Search for the cell housing the specified text and yield its [X, Y] center coordinate. 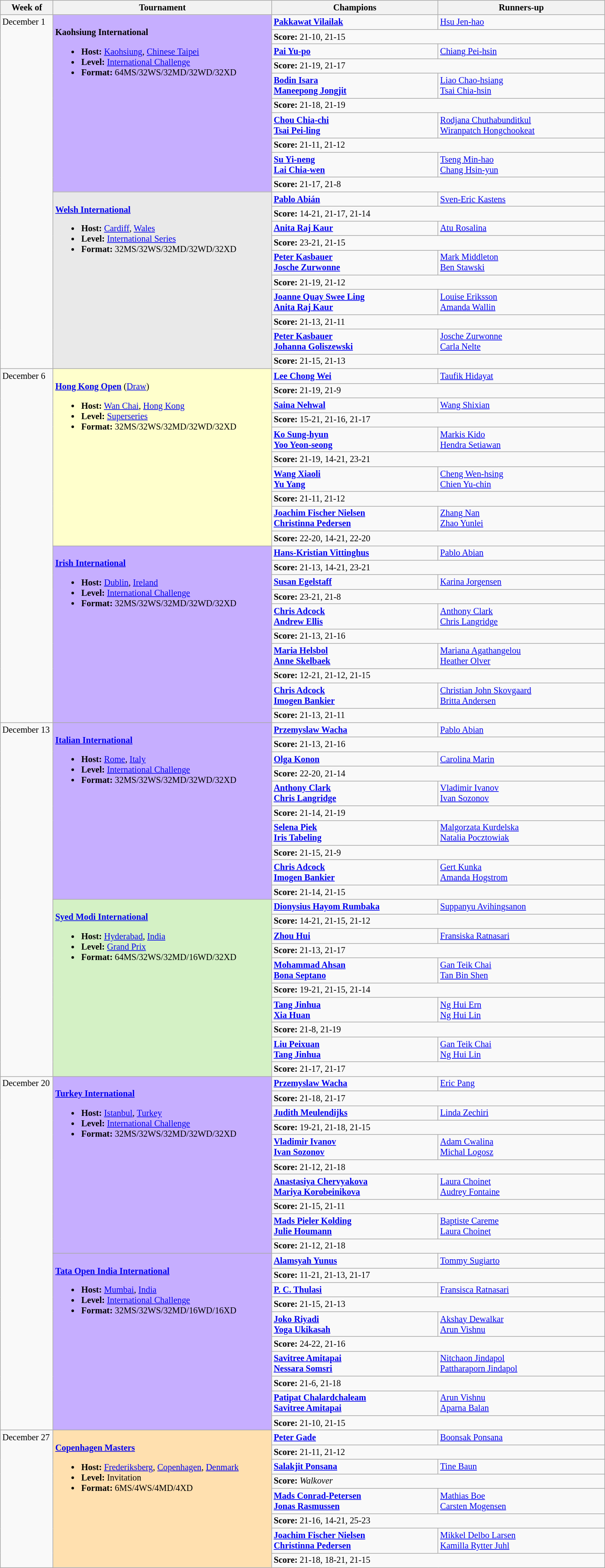
Zhou Hui [355, 936]
December 20 [27, 1253]
Zhang Nan Zhao Yunlei [521, 518]
Louise Eriksson Amanda Wallin [521, 302]
Chiang Pei-hsin [521, 51]
Chou Chia-chi Tsai Pei-ling [355, 125]
Selena Piek Iris Tabeling [355, 833]
Gan Teik Chai Tan Bin Shen [521, 970]
Mikkel Delbo Larsen Kamilla Rytter Juhl [521, 1540]
Score: 21-13, 14-21, 23-21 [438, 567]
Syed Modi InternationalHost: Hyderabad, IndiaLevel: Grand PrixFormat: 64MS/32WS/32MD/16WD/32XD [163, 988]
Salakjit Ponsana [355, 1467]
Score: 15-21, 21-16, 21-17 [438, 420]
Tseng Min-hao Chang Hsin-yun [521, 165]
Bodin Isara Maneepong Jongjit [355, 86]
Peter Kasbauer Johanna Goliszewski [355, 342]
Patipat Chalardchaleam Savitree Amitapai [355, 1403]
Hsu Jen-hao [521, 22]
Score: 21-17, 21-8 [438, 184]
Tang Jinhua Xia Huan [355, 1010]
Pakkawat Vilailak [355, 22]
December 6 [27, 546]
Kaohsiung InternationalHost: Kaohsiung, Chinese TaipeiLevel: International ChallengeFormat: 64MS/32WS/32MD/32WD/32XD [163, 103]
Cheng Wen-hsing Chien Yu-chin [521, 479]
Wang Xiaoli Yu Yang [355, 479]
Score: 24-22, 21-16 [438, 1344]
Score: Walkover [438, 1481]
Score: 21-18, 18-21, 21-15 [438, 1560]
Hong Kong Open (Draw)Host: Wan Chai, Hong KongLevel: SuperseriesFormat: 32MS/32WS/32MD/32WD/32XD [163, 457]
Carolina Marin [521, 759]
Score: 21-6, 21-18 [438, 1384]
Score: 21-19, 21-12 [438, 282]
December 13 [27, 899]
Score: 21-8, 21-19 [438, 1029]
Score: 21-17, 21-17 [438, 1069]
Anastasiya Chervyakova Mariya Korobeinikova [355, 1187]
Alamsyah Yunus [355, 1261]
Taufik Hidayat [521, 376]
Score: 21-15, 21-9 [438, 853]
Mads Pieler Kolding Julie Houmann [355, 1226]
Score: 21-14, 21-15 [438, 892]
Peter Gade [355, 1437]
Joko Riyadi Yoga Ukikasah [355, 1324]
Baptiste Careme Laura Choinet [521, 1226]
Runners-up [521, 7]
Maria Helsbol Anne Skelbaek [355, 656]
Olga Konon [355, 759]
Atu Rosalina [521, 228]
Welsh InternationalHost: Cardiff, WalesLevel: International SeriesFormat: 32MS/32WS/32MD/32WD/32XD [163, 281]
Mariana Agathangelou Heather Olver [521, 656]
Mads Conrad-Petersen Jonas Rasmussen [355, 1501]
Savitree Amitapai Nessara Somsri [355, 1364]
Score: 22-20, 14-21, 22-20 [438, 538]
Anita Raj Kaur [355, 228]
Gert Kunka Amanda Hogstrom [521, 873]
Lee Chong Wei [355, 376]
Score: 21-18, 21-19 [438, 105]
Score: 21-19, 21-9 [438, 391]
Score: 19-21, 21-15, 21-14 [438, 990]
Eric Pang [521, 1083]
December 27 [27, 1498]
Sven-Eric Kastens [521, 199]
Score: 11-21, 21-13, 21-17 [438, 1275]
Fransiska Ratnasari [521, 936]
Turkey InternationalHost: Istanbul, TurkeyLevel: International ChallengeFormat: 32MS/32WS/32MD/32WD/32XD [163, 1165]
Karina Jorgensen [521, 582]
P. C. Thulasi [355, 1290]
Chris Adcock Andrew Ellis [355, 616]
Malgorzata Kurdelska Natalia Pocztowiak [521, 833]
Tata Open India InternationalHost: Mumbai, IndiaLevel: International ChallengeFormat: 32MS/32WS/32MD/16WD/16XD [163, 1342]
Linda Zechiri [521, 1113]
Score: 23-21, 21-8 [438, 597]
Liao Chao-hsiang Tsai Chia-hsin [521, 86]
Hans-Kristian Vittinghus [355, 553]
Dionysius Hayom Rumbaka [355, 907]
Ng Hui Ern Ng Hui Lin [521, 1010]
Score: 23-21, 21-15 [438, 243]
Score: 21-18, 21-17 [438, 1098]
Gan Teik Chai Ng Hui Lin [521, 1049]
December 1 [27, 191]
Tine Baun [521, 1467]
Copenhagen MastersHost: Frederiksberg, Copenhagen, DenmarkLevel: InvitationFormat: 6MS/4WS/4MD/4XD [163, 1498]
Boonsak Ponsana [521, 1437]
Peter Kasbauer Josche Zurwonne [355, 262]
Fransisca Ratnasari [521, 1290]
Josche Zurwonne Carla Nelte [521, 342]
Score: 21-19, 14-21, 23-21 [438, 459]
Score: 21-13, 21-17 [438, 950]
Joanne Quay Swee Ling Anita Raj Kaur [355, 302]
Score: 14-21, 21-15, 21-12 [438, 921]
Judith Meulendijks [355, 1113]
Susan Egelstaff [355, 582]
Arun Vishnu Aparna Balan [521, 1403]
Mathias Boe Carsten Mogensen [521, 1501]
Adam Cwalina Michal Logosz [521, 1147]
Mohammad Ahsan Bona Septano [355, 970]
Week of [27, 7]
Score: 21-14, 21-19 [438, 813]
Italian InternationalHost: Rome, ItalyLevel: International ChallengeFormat: 32MS/32WS/32MD/32WD/32XD [163, 811]
Champions [355, 7]
Score: 21-15, 21-11 [438, 1206]
Markis Kido Hendra Setiawan [521, 440]
Akshay Dewalkar Arun Vishnu [521, 1324]
Score: 21-19, 21-17 [438, 66]
Su Yi-neng Lai Chia-wen [355, 165]
Wang Shixian [521, 405]
Score: 19-21, 21-18, 21-15 [438, 1127]
Suppanyu Avihingsanon [521, 907]
Nitchaon Jindapol Pattharaporn Jindapol [521, 1364]
Mark Middleton Ben Stawski [521, 262]
Score: 12-21, 21-12, 21-15 [438, 676]
Christian John Skovgaard Britta Andersen [521, 695]
Pablo Abián [355, 199]
Rodjana Chuthabunditkul Wiranpatch Hongchookeat [521, 125]
Score: 22-20, 21-14 [438, 773]
Score: 14-21, 21-17, 21-14 [438, 213]
Liu Peixuan Tang Jinhua [355, 1049]
Ko Sung-hyun Yoo Yeon-seong [355, 440]
Tournament [163, 7]
Irish InternationalHost: Dublin, IrelandLevel: International ChallengeFormat: 32MS/32WS/32MD/32WD/32XD [163, 634]
Pai Yu-po [355, 51]
Score: 21-16, 14-21, 25-23 [438, 1521]
Saina Nehwal [355, 405]
Tommy Sugiarto [521, 1261]
Laura Choinet Audrey Fontaine [521, 1187]
